From the cell containing the given text, extract its center point as [x, y] coordinate. 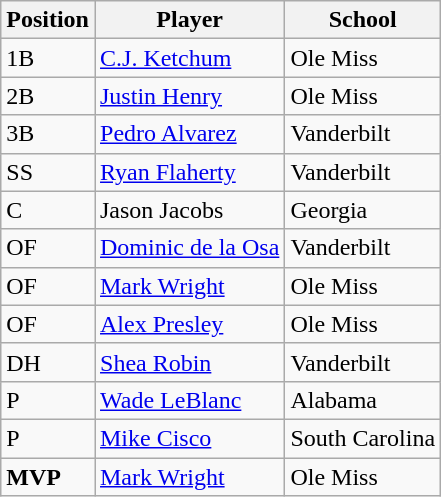
Justin Henry [189, 96]
Wade LeBlanc [189, 400]
1B [48, 58]
C [48, 210]
Ryan Flaherty [189, 172]
South Carolina [363, 438]
Player [189, 20]
Jason Jacobs [189, 210]
Position [48, 20]
Alex Presley [189, 324]
2B [48, 96]
School [363, 20]
Mike Cisco [189, 438]
3B [48, 134]
Shea Robin [189, 362]
MVP [48, 477]
SS [48, 172]
C.J. Ketchum [189, 58]
Alabama [363, 400]
DH [48, 362]
Pedro Alvarez [189, 134]
Dominic de la Osa [189, 248]
Georgia [363, 210]
